Capture the cell that displays the provided text and extract its [X, Y] central coordinate. 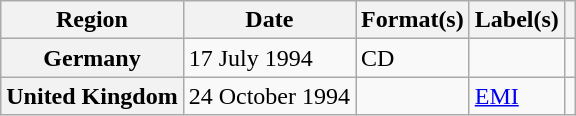
24 October 1994 [269, 96]
Date [269, 20]
17 July 1994 [269, 58]
CD [413, 58]
Format(s) [413, 20]
United Kingdom [92, 96]
Germany [92, 58]
Label(s) [516, 20]
Region [92, 20]
EMI [516, 96]
